Find where the given text appears and provide that cell's center as [x, y] coordinate. 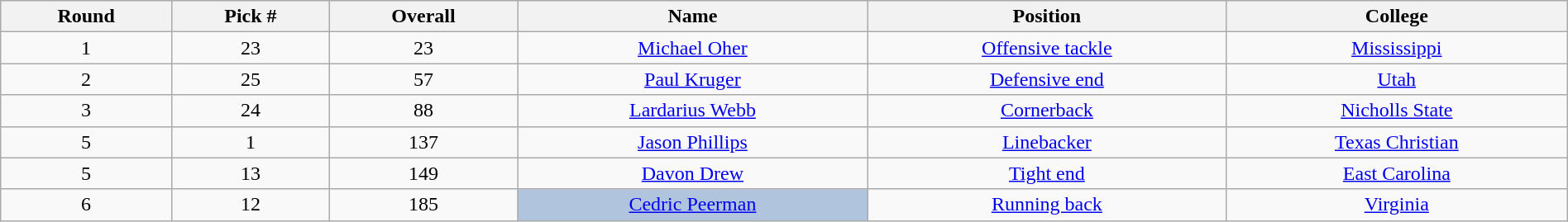
185 [423, 205]
25 [250, 79]
Utah [1396, 79]
Virginia [1396, 205]
Pick # [250, 17]
Position [1047, 17]
Tight end [1047, 173]
2 [86, 79]
Name [693, 17]
57 [423, 79]
13 [250, 173]
College [1396, 17]
Lardarius Webb [693, 111]
Paul Kruger [693, 79]
Mississippi [1396, 48]
149 [423, 173]
6 [86, 205]
Cedric Peerman [693, 205]
137 [423, 142]
Nicholls State [1396, 111]
Jason Phillips [693, 142]
Michael Oher [693, 48]
12 [250, 205]
24 [250, 111]
Defensive end [1047, 79]
Overall [423, 17]
East Carolina [1396, 173]
Texas Christian [1396, 142]
Linebacker [1047, 142]
Offensive tackle [1047, 48]
3 [86, 111]
Running back [1047, 205]
88 [423, 111]
Davon Drew [693, 173]
Round [86, 17]
Cornerback [1047, 111]
